For the text-containing cell, return its midpoint in [x, y] coordinate format. 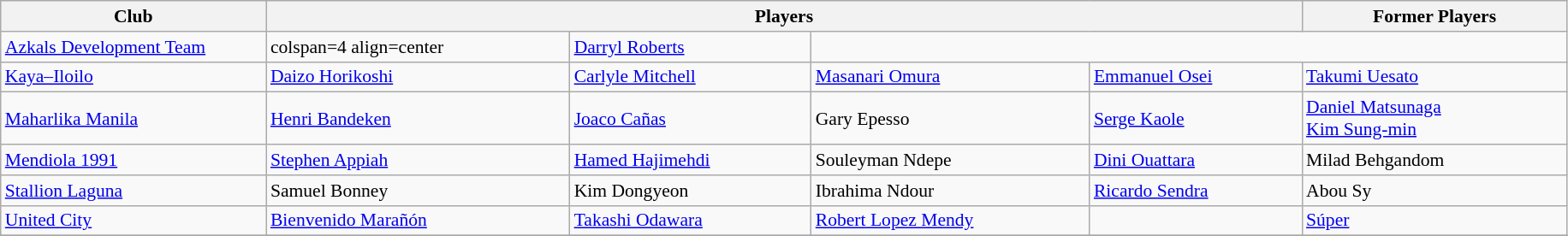
Club [134, 16]
Samuel Bonney [418, 191]
Emmanuel Osei [1196, 77]
Darryl Roberts [691, 47]
Serge Kaole [1196, 118]
Daizo Horikoshi [418, 77]
Henri Bandeken [418, 118]
Takashi Odawara [691, 221]
Stallion Laguna [134, 191]
Souleyman Ndepe [950, 160]
Daniel Matsunaga Kim Sung-min [1434, 118]
Dini Ouattara [1196, 160]
Masanari Omura [950, 77]
Milad Behgandom [1434, 160]
Ibrahima Ndour [950, 191]
colspan=4 align=center [418, 47]
Gary Epesso [950, 118]
Takumi Uesato [1434, 77]
Bienvenido Marañón [418, 221]
Joaco Cañas [691, 118]
Kim Dongyeon [691, 191]
Hamed Hajimehdi [691, 160]
United City [134, 221]
Carlyle Mitchell [691, 77]
Kaya–Iloilo [134, 77]
Players [784, 16]
Robert Lopez Mendy [950, 221]
Stephen Appiah [418, 160]
Maharlika Manila [134, 118]
Abou Sy [1434, 191]
Former Players [1434, 16]
Súper [1434, 221]
Azkals Development Team [134, 47]
Ricardo Sendra [1196, 191]
Mendiola 1991 [134, 160]
